Capture the cell that displays the provided text and extract its (X, Y) central coordinate. 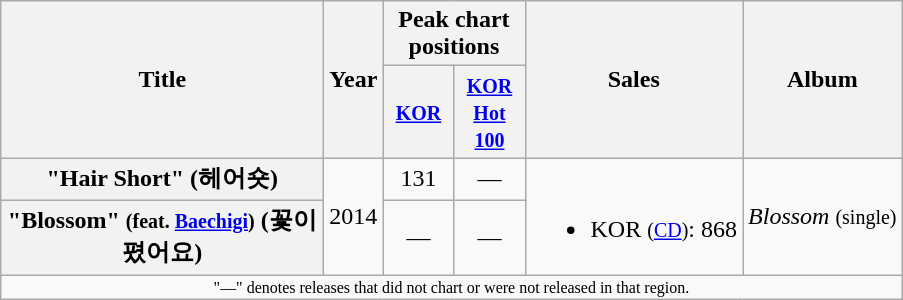
131 (418, 180)
"Blossom" (feat. Baechigi) (꽃이 폈어요) (162, 237)
Title (162, 80)
Album (822, 80)
"Hair Short" (헤어숏) (162, 180)
Peak chart positions (454, 34)
KORHot 100 (490, 112)
KOR (CD): 868 (634, 216)
Blossom (single) (822, 216)
Year (354, 80)
KOR (418, 112)
Sales (634, 80)
"—" denotes releases that did not chart or were not released in that region. (452, 286)
2014 (354, 216)
